Identify which cell holds the provided text, then report its [x, y] central coordinate. 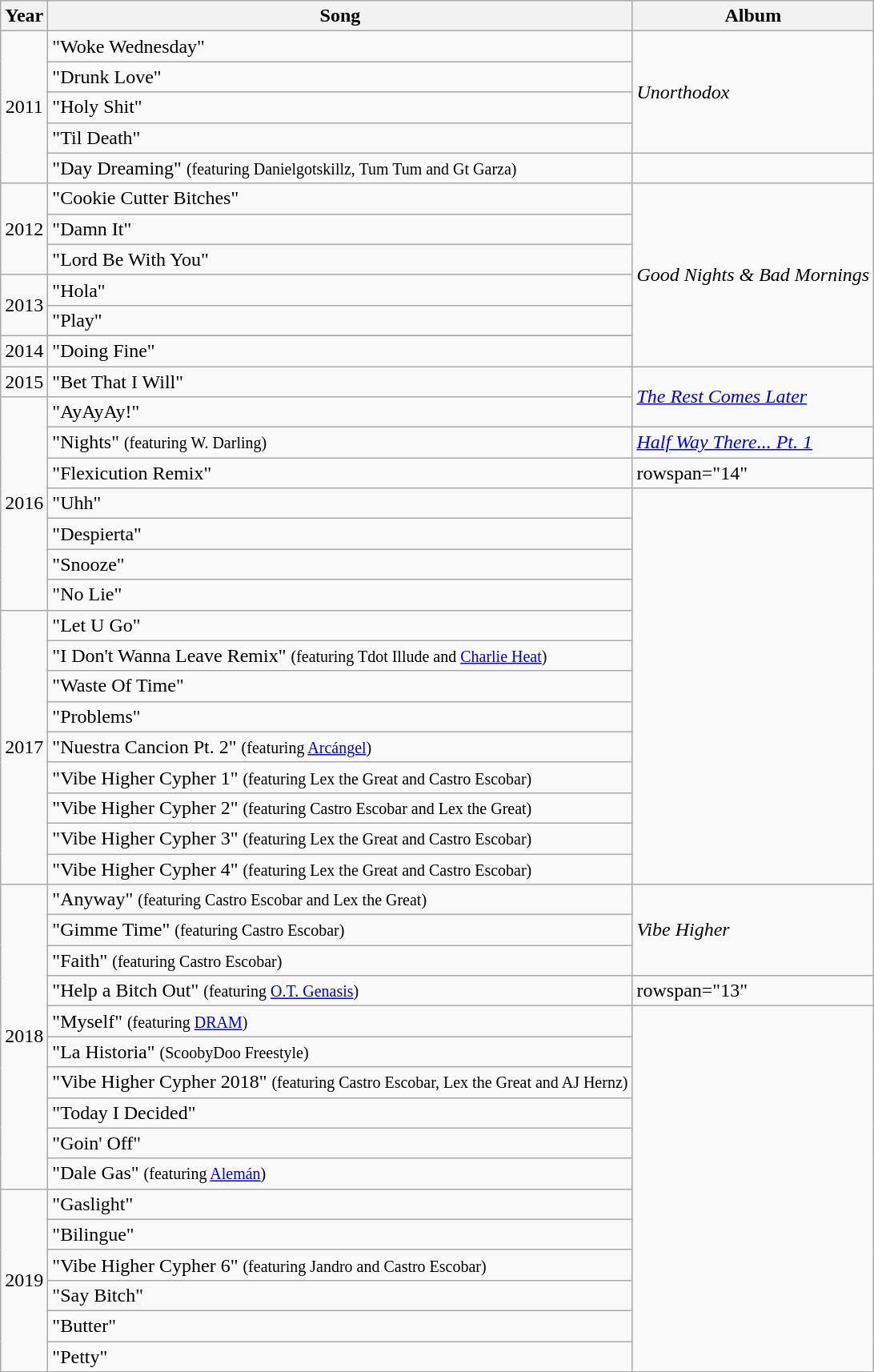
"Cookie Cutter Bitches" [340, 199]
2011 [24, 107]
"Goin' Off" [340, 1143]
Good Nights & Bad Mornings [753, 275]
"Vibe Higher Cypher 1" (featuring Lex the Great and Castro Escobar) [340, 777]
"Vibe Higher Cypher 3" (featuring Lex the Great and Castro Escobar) [340, 838]
Song [340, 16]
"La Historia" (ScoobyDoo Freestyle) [340, 1052]
"Drunk Love" [340, 77]
"Nights" (featuring W. Darling) [340, 443]
"Problems" [340, 716]
2015 [24, 382]
"Say Bitch" [340, 1295]
"Vibe Higher Cypher 4" (featuring Lex the Great and Castro Escobar) [340, 869]
"No Lie" [340, 595]
"Today I Decided" [340, 1113]
"Let U Go" [340, 625]
Half Way There... Pt. 1 [753, 443]
"Day Dreaming" (featuring Danielgotskillz, Tum Tum and Gt Garza) [340, 168]
"Waste Of Time" [340, 686]
rowspan="14" [753, 473]
"Vibe Higher Cypher 6" (featuring Jandro and Castro Escobar) [340, 1265]
Year [24, 16]
Album [753, 16]
2014 [24, 351]
The Rest Comes Later [753, 397]
"Myself" (featuring DRAM) [340, 1021]
"Lord Be With You" [340, 259]
Unorthodox [753, 92]
rowspan="13" [753, 991]
2012 [24, 229]
"Vibe Higher Cypher 2" (featuring Castro Escobar and Lex the Great) [340, 808]
"Gimme Time" (featuring Castro Escobar) [340, 930]
"Despierta" [340, 534]
Vibe Higher [753, 930]
"I Don't Wanna Leave Remix" (featuring Tdot Illude and Charlie Heat) [340, 656]
"Butter" [340, 1326]
"Gaslight" [340, 1204]
"Bet That I Will" [340, 382]
"Til Death" [340, 138]
"Woke Wednesday" [340, 46]
"Hola" [340, 290]
"Nuestra Cancion Pt. 2" (featuring Arcángel) [340, 747]
"Doing Fine" [340, 351]
"Vibe Higher Cypher 2018" (featuring Castro Escobar, Lex the Great and AJ Hernz) [340, 1082]
"Petty" [340, 1357]
"AyAyAy!" [340, 412]
"Holy Shit" [340, 107]
"Snooze" [340, 564]
"Bilingue" [340, 1234]
"Faith" (featuring Castro Escobar) [340, 961]
2017 [24, 748]
2019 [24, 1280]
"Dale Gas" (featuring Alemán) [340, 1173]
"Play" [340, 320]
"Flexicution Remix" [340, 473]
"Damn It" [340, 229]
2013 [24, 305]
2016 [24, 503]
"Help a Bitch Out" (featuring O.T. Genasis) [340, 991]
"Anyway" (featuring Castro Escobar and Lex the Great) [340, 900]
2018 [24, 1037]
"Uhh" [340, 503]
